For the text-containing cell, return its midpoint in (X, Y) coordinate format. 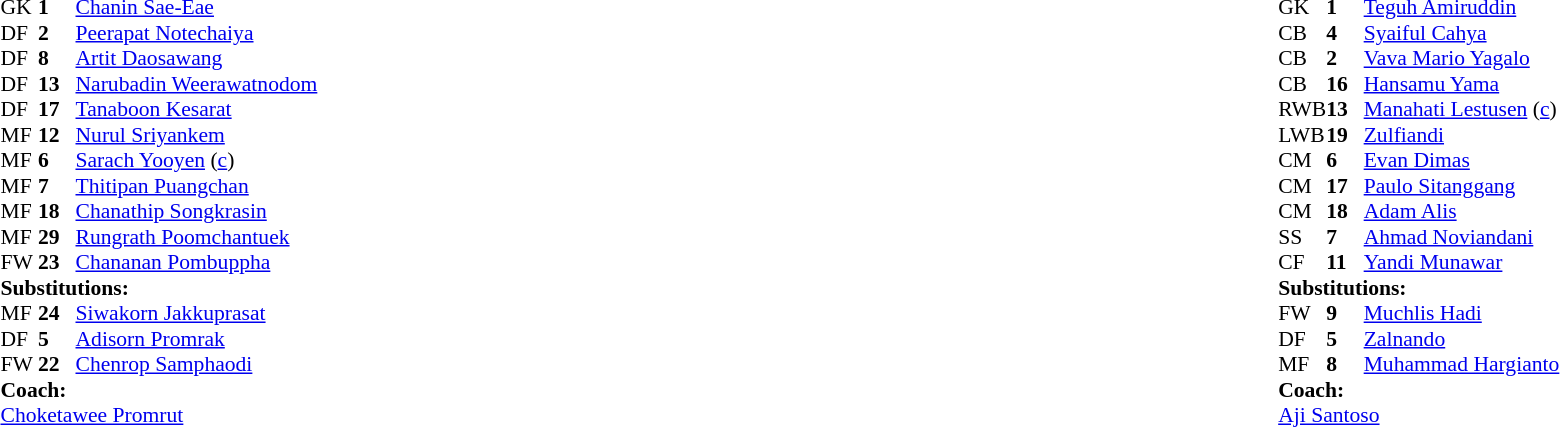
29 (57, 237)
Adisorn Promrak (197, 339)
Yandi Munawar (1462, 263)
Adam Alis (1462, 211)
Vava Mario Yagalo (1462, 59)
23 (57, 263)
Siwakorn Jakkuprasat (197, 313)
22 (57, 365)
SS (1302, 237)
Paulo Sitanggang (1462, 186)
Zulfiandi (1462, 135)
24 (57, 313)
Chanathip Songkrasin (197, 211)
Narubadin Weerawatnodom (197, 84)
Evan Dimas (1462, 161)
Thitipan Puangchan (197, 186)
9 (1345, 313)
Zalnando (1462, 339)
Ahmad Noviandani (1462, 237)
Rungrath Poomchantuek (197, 237)
19 (1345, 135)
Peerapat Notechaiya (197, 33)
12 (57, 135)
Sarach Yooyen (c) (197, 161)
Artit Daosawang (197, 59)
Chananan Pombuppha (197, 263)
Manahati Lestusen (c) (1462, 109)
Muhammad Hargianto (1462, 365)
Tanaboon Kesarat (197, 109)
Hansamu Yama (1462, 84)
RWB (1302, 109)
CF (1302, 263)
Nurul Sriyankem (197, 135)
Muchlis Hadi (1462, 313)
LWB (1302, 135)
11 (1345, 263)
Syaiful Cahya (1462, 33)
Chenrop Samphaodi (197, 365)
4 (1345, 33)
16 (1345, 84)
